Search for the cell housing the specified text and yield its [X, Y] center coordinate. 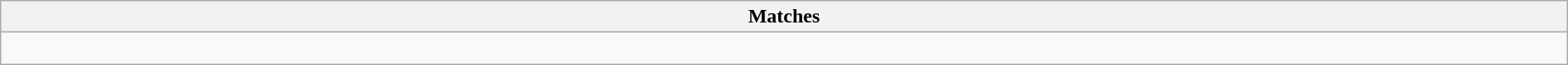
Matches [784, 17]
